From the cell containing the given text, extract its center point as (X, Y) coordinate. 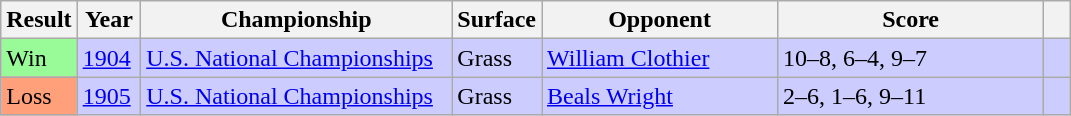
Surface (497, 20)
Win (39, 58)
1905 (109, 96)
10–8, 6–4, 9–7 (911, 58)
Championship (296, 20)
Beals Wright (660, 96)
Opponent (660, 20)
1904 (109, 58)
Year (109, 20)
Result (39, 20)
Score (911, 20)
2–6, 1–6, 9–11 (911, 96)
William Clothier (660, 58)
Loss (39, 96)
